Identify which cell holds the provided text, then report its (X, Y) central coordinate. 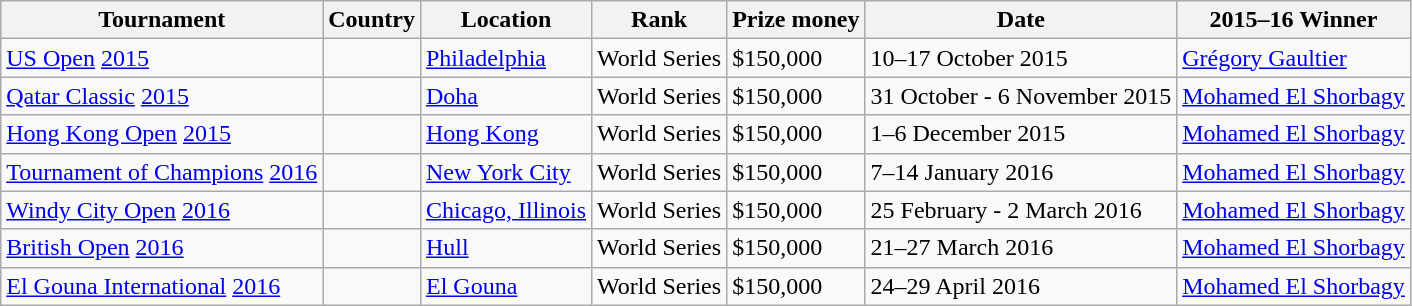
El Gouna (506, 286)
Hong Kong Open 2015 (162, 134)
Doha (506, 96)
Tournament (162, 20)
25 February - 2 March 2016 (1021, 210)
2015–16 Winner (1294, 20)
Windy City Open 2016 (162, 210)
Prize money (796, 20)
10–17 October 2015 (1021, 58)
Tournament of Champions 2016 (162, 172)
US Open 2015 (162, 58)
7–14 January 2016 (1021, 172)
Rank (660, 20)
Date (1021, 20)
Qatar Classic 2015 (162, 96)
British Open 2016 (162, 248)
Philadelphia (506, 58)
Grégory Gaultier (1294, 58)
31 October - 6 November 2015 (1021, 96)
El Gouna International 2016 (162, 286)
New York City (506, 172)
Country (372, 20)
Location (506, 20)
21–27 March 2016 (1021, 248)
Chicago, Illinois (506, 210)
24–29 April 2016 (1021, 286)
1–6 December 2015 (1021, 134)
Hong Kong (506, 134)
Hull (506, 248)
